Provide the [X, Y] coordinate of the cell's center where the given text is located.  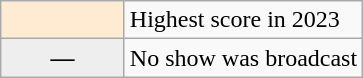
No show was broadcast [243, 58]
Highest score in 2023 [243, 20]
— [63, 58]
